Return (X, Y) of the center of cell containing provided text 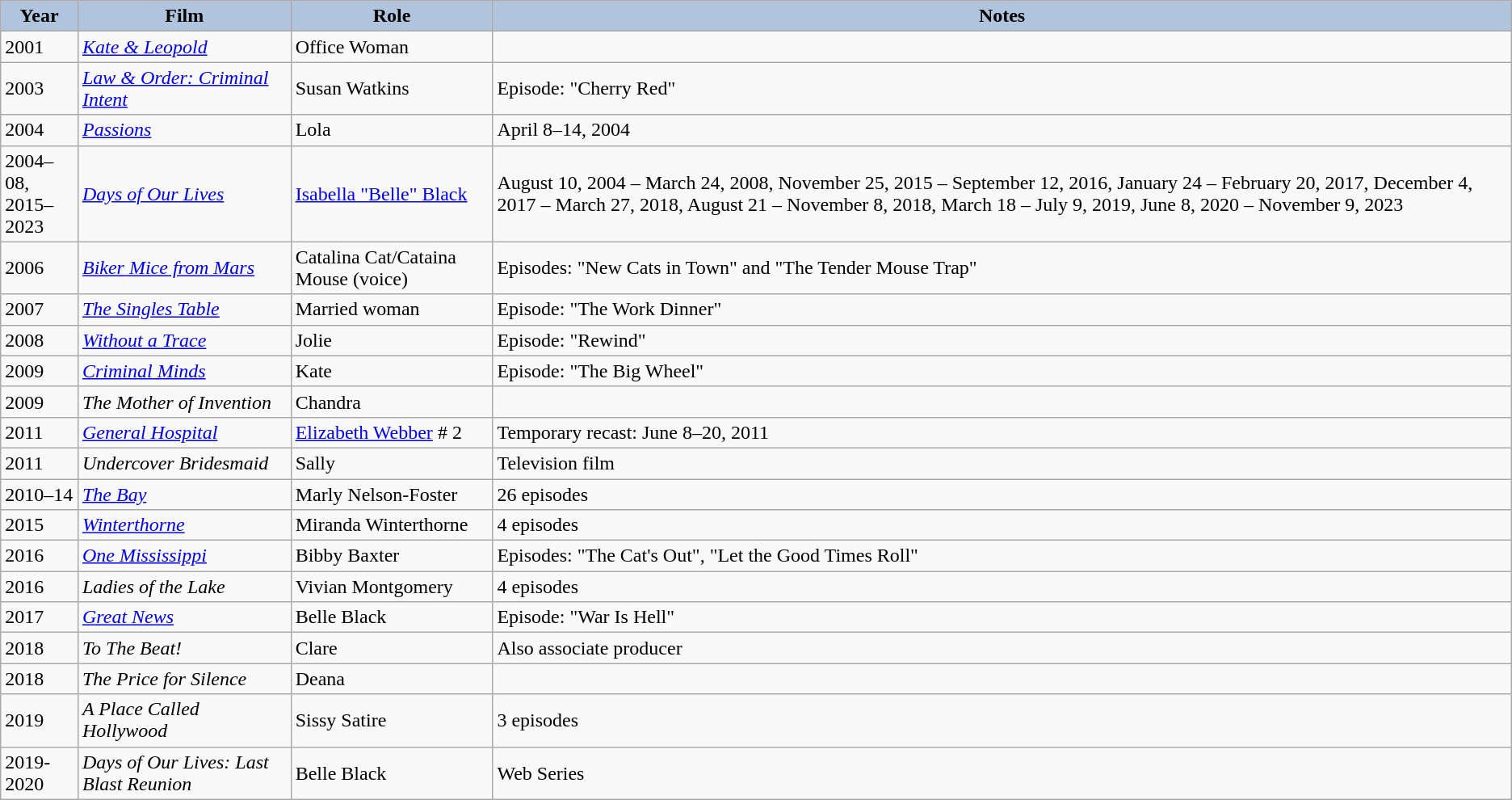
2006 (40, 268)
Susan Watkins (392, 89)
26 episodes (1002, 494)
Law & Order: Criminal Intent (184, 89)
Great News (184, 617)
2017 (40, 617)
Biker Mice from Mars (184, 268)
2019-2020 (40, 773)
2007 (40, 309)
Episode: "The Big Wheel" (1002, 371)
Kate (392, 371)
Bibby Baxter (392, 556)
3 episodes (1002, 721)
Sally (392, 463)
Episodes: "New Cats in Town" and "The Tender Mouse Trap" (1002, 268)
Year (40, 16)
Episode: "War Is Hell" (1002, 617)
Miranda Winterthorne (392, 525)
The Price for Silence (184, 679)
Winterthorne (184, 525)
The Bay (184, 494)
Sissy Satire (392, 721)
Marly Nelson-Foster (392, 494)
Office Woman (392, 47)
Vivian Montgomery (392, 587)
Episode: "The Work Dinner" (1002, 309)
Temporary recast: June 8–20, 2011 (1002, 432)
One Mississippi (184, 556)
Married woman (392, 309)
Jolie (392, 340)
General Hospital (184, 432)
Episodes: "The Cat's Out", "Let the Good Times Roll" (1002, 556)
Days of Our Lives: Last Blast Reunion (184, 773)
To The Beat! (184, 648)
The Mother of Invention (184, 402)
2010–14 (40, 494)
Passions (184, 130)
Elizabeth Webber # 2 (392, 432)
Isabella "Belle" Black (392, 194)
Also associate producer (1002, 648)
Kate & Leopold (184, 47)
A Place Called Hollywood (184, 721)
Role (392, 16)
Catalina Cat/Cataina Mouse (voice) (392, 268)
2019 (40, 721)
Television film (1002, 463)
Without a Trace (184, 340)
2004 (40, 130)
2004–08,2015–2023 (40, 194)
Deana (392, 679)
Criminal Minds (184, 371)
The Singles Table (184, 309)
2008 (40, 340)
Undercover Bridesmaid (184, 463)
2003 (40, 89)
Notes (1002, 16)
Lola (392, 130)
2015 (40, 525)
Web Series (1002, 773)
Clare (392, 648)
Film (184, 16)
2001 (40, 47)
Episode: "Cherry Red" (1002, 89)
Ladies of the Lake (184, 587)
April 8–14, 2004 (1002, 130)
Chandra (392, 402)
Days of Our Lives (184, 194)
Episode: "Rewind" (1002, 340)
